Capture the cell that displays the provided text and extract its (x, y) central coordinate. 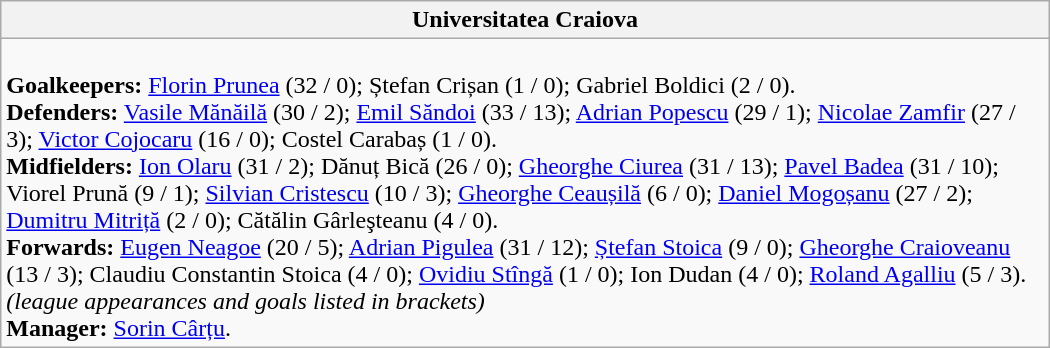
Universitatea Craiova (525, 20)
